Identify which cell holds the provided text, then report its [X, Y] central coordinate. 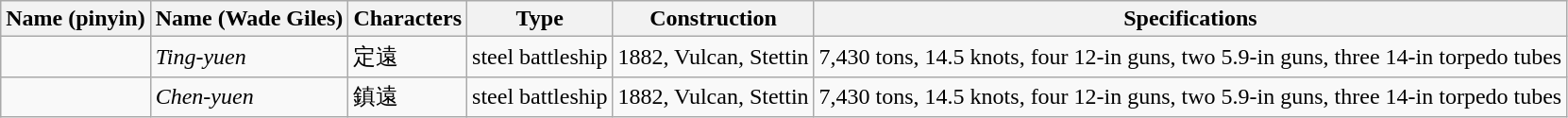
Construction [714, 19]
Specifications [1190, 19]
Characters [408, 19]
Type [540, 19]
鎮遠 [408, 96]
Ting-yuen [249, 57]
Name (pinyin) [76, 19]
Name (Wade Giles) [249, 19]
定遠 [408, 57]
Chen-yuen [249, 96]
